Capture the cell that displays the provided text and extract its (X, Y) central coordinate. 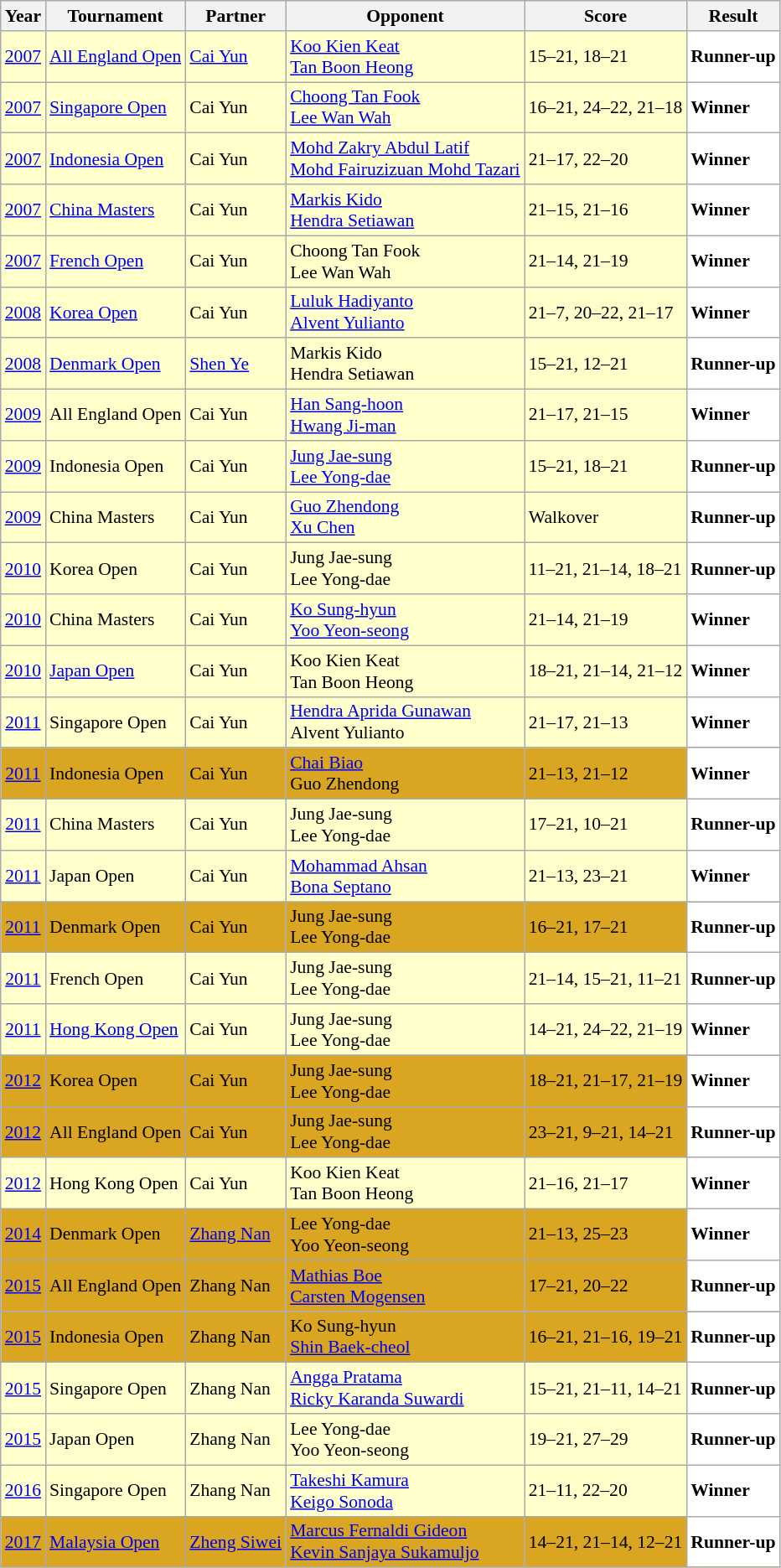
21–13, 21–12 (606, 774)
Zheng Siwei (235, 1542)
Ko Sung-hyun Shin Baek-cheol (406, 1338)
21–15, 21–16 (606, 210)
23–21, 9–21, 14–21 (606, 1131)
Year (23, 16)
21–13, 23–21 (606, 877)
21–17, 22–20 (606, 159)
Chai Biao Guo Zhendong (406, 774)
21–17, 21–15 (606, 416)
Han Sang-hoon Hwang Ji-man (406, 416)
19–21, 27–29 (606, 1440)
Walkover (606, 518)
21–16, 21–17 (606, 1183)
Mohd Zakry Abdul Latif Mohd Fairuzizuan Mohd Tazari (406, 159)
2016 (23, 1490)
2014 (23, 1235)
15–21, 21–11, 14–21 (606, 1388)
21–14, 15–21, 11–21 (606, 979)
Result (732, 16)
Mathias Boe Carsten Mogensen (406, 1286)
Angga Pratama Ricky Karanda Suwardi (406, 1388)
2017 (23, 1542)
18–21, 21–14, 21–12 (606, 670)
Shen Ye (235, 364)
17–21, 20–22 (606, 1286)
21–11, 22–20 (606, 1490)
Score (606, 16)
Partner (235, 16)
14–21, 21–14, 12–21 (606, 1542)
Takeshi Kamura Keigo Sonoda (406, 1490)
17–21, 10–21 (606, 825)
16–21, 24–22, 21–18 (606, 107)
21–17, 21–13 (606, 722)
16–21, 21–16, 19–21 (606, 1338)
Mohammad Ahsan Bona Septano (406, 877)
Malaysia Open (116, 1542)
Guo Zhendong Xu Chen (406, 518)
Luluk Hadiyanto Alvent Yulianto (406, 312)
15–21, 12–21 (606, 364)
Marcus Fernaldi Gideon Kevin Sanjaya Sukamuljo (406, 1542)
Hendra Aprida Gunawan Alvent Yulianto (406, 722)
Opponent (406, 16)
Ko Sung-hyun Yoo Yeon-seong (406, 620)
21–7, 20–22, 21–17 (606, 312)
18–21, 21–17, 21–19 (606, 1081)
Tournament (116, 16)
21–13, 25–23 (606, 1235)
16–21, 17–21 (606, 927)
14–21, 24–22, 21–19 (606, 1029)
11–21, 21–14, 18–21 (606, 568)
